Output the [X, Y] coordinate of the center of the cell containing the given text.  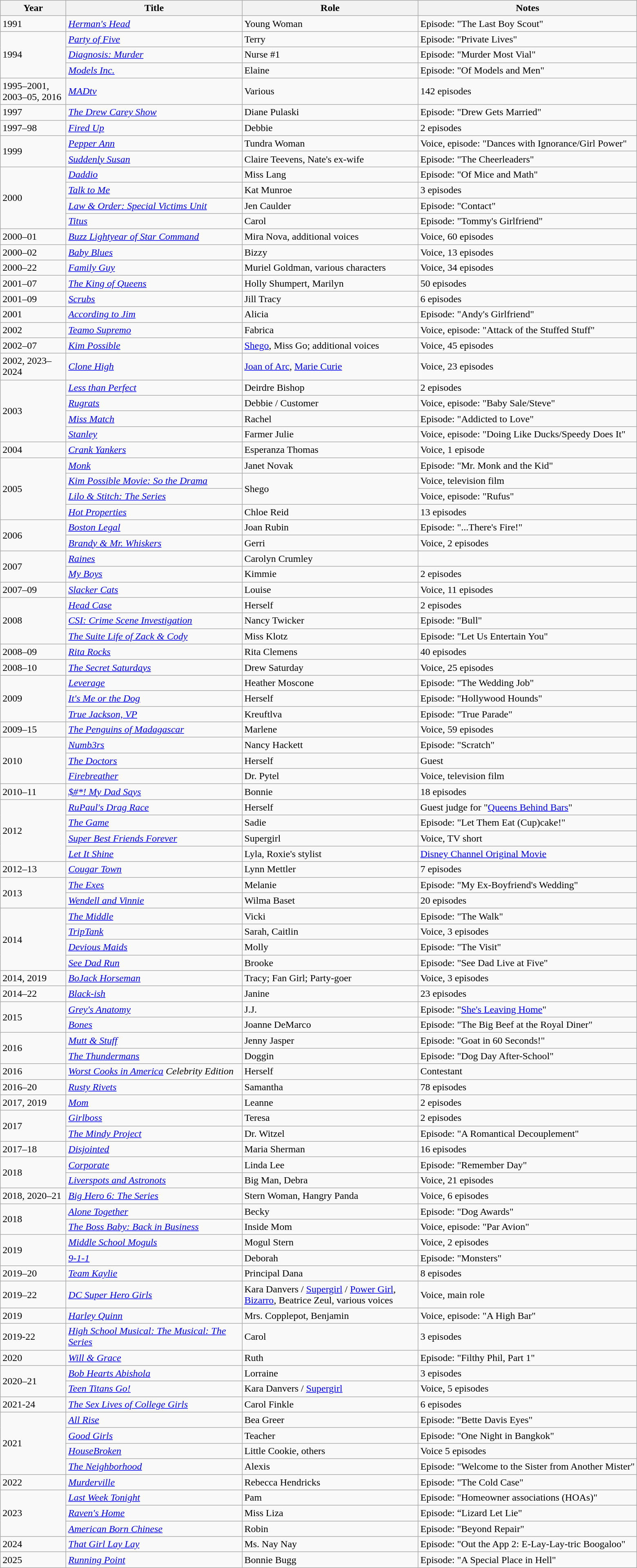
78 episodes [528, 1087]
Baby Blues [154, 252]
50 episodes [528, 283]
2018, 2020–21 [33, 1196]
Episode: "Drew Gets Married" [528, 112]
Voice, 13 episodes [528, 252]
According to Jim [154, 314]
Episode: "Homeowner associations (HOAs)" [528, 1498]
Tundra Woman [330, 143]
Kat Munroe [330, 190]
The Game [154, 823]
1997 [33, 112]
The Exes [154, 885]
Leanne [330, 1102]
All Rise [154, 1420]
2024 [33, 1544]
2001–09 [33, 299]
Rugrats [154, 403]
Muriel Goldman, various characters [330, 268]
Crank Yankers [154, 450]
Voice, TV short [528, 838]
Becky [330, 1212]
Team Kaylie [154, 1274]
2001–07 [33, 283]
2000–01 [33, 237]
Bonnie [330, 792]
23 episodes [528, 994]
Scrubs [154, 299]
Episode: "Goat in 60 Seconds!" [528, 1040]
Episode: "Scratch" [528, 745]
Stanley [154, 434]
Voice, episode: "Doing Like Ducks/Speedy Does It" [528, 434]
Nancy Hackett [330, 745]
Running Point [154, 1560]
Alicia [330, 314]
Nancy Twicker [330, 621]
Miss Lang [330, 174]
Lorraine [330, 1373]
Clone High [154, 367]
Episode: "Dog Day After-School" [528, 1056]
1995–2001, 2003–05, 2016 [33, 91]
2014–22 [33, 994]
2004 [33, 450]
2013 [33, 893]
Janine [330, 994]
Carol Finkle [330, 1404]
2010–11 [33, 792]
Role [330, 8]
See Dad Run [154, 962]
Voice, 25 episodes [528, 667]
Episode: "Filthy Phil, Part 1" [528, 1358]
Esperanza Thomas [330, 450]
The Boss Baby: Back in Business [154, 1227]
Episode: "Private Lives" [528, 39]
Episode: "My Ex-Boyfriend's Wedding" [528, 885]
Buzz Lightyear of Star Command [154, 237]
Alone Together [154, 1212]
Voice, main role [528, 1294]
Brooke [330, 962]
Nurse #1 [330, 55]
Teamo Supremo [154, 330]
Jenny Jasper [330, 1040]
Episode: "Andy's Girlfriend" [528, 314]
2000–02 [33, 252]
Voice, episode: "Baby Sale/Steve" [528, 403]
Episode: "The Cheerleaders" [528, 159]
The King of Queens [154, 283]
J.J. [330, 1009]
Deirdre Bishop [330, 388]
Last Week Tonight [154, 1498]
Big Hero 6: The Series [154, 1196]
Law & Order: Special Victims Unit [154, 205]
2002, 2023–2024 [33, 367]
20 episodes [528, 900]
Notes [528, 8]
Guest [528, 761]
142 episodes [528, 91]
Wilma Baset [330, 900]
Inside Mom [330, 1227]
Grey's Anatomy [154, 1009]
Voice, 5 episodes [528, 1389]
TripTank [154, 931]
Will & Grace [154, 1358]
2007 [33, 566]
Louise [330, 590]
2009–15 [33, 730]
RuPaul's Drag Race [154, 807]
Year [33, 8]
2023 [33, 1513]
Principal Dana [330, 1274]
Dr. Witzel [330, 1134]
2012 [33, 831]
Claire Teevens, Nate's ex-wife [330, 159]
2008 [33, 621]
2007–09 [33, 590]
Episode: “Lizard Let Lie" [528, 1513]
Head Case [154, 605]
Raven's Home [154, 1513]
Voice, episode: "Rufus" [528, 497]
Episode: "The Visit" [528, 947]
7 episodes [528, 869]
1999 [33, 151]
Episode: "Out the App 2: E-Lay-Lay-tric Boogaloo" [528, 1544]
2009 [33, 698]
Ruth [330, 1358]
Monk [154, 465]
2005 [33, 488]
2019-22 [33, 1337]
2022 [33, 1482]
Sarah, Caitlin [330, 931]
Episode: "The Wedding Job" [528, 683]
Episode: "Dog Awards" [528, 1212]
Episode: "Remember Day" [528, 1165]
Miss Klotz [330, 636]
Episode: "Hollywood Hounds" [528, 698]
Super Best Friends Forever [154, 838]
16 episodes [528, 1149]
Episode: "Murder Most Vial" [528, 55]
Talk to Me [154, 190]
Heather Moscone [330, 683]
Maria Sherman [330, 1149]
Bonnie Bugg [330, 1560]
Episode: "Welcome to the Sister from Another Mister" [528, 1466]
Jen Caulder [330, 205]
BoJack Horseman [154, 978]
Shego [330, 489]
2014 [33, 939]
$#*! My Dad Says [154, 792]
Voice, 11 episodes [528, 590]
The Middle [154, 916]
Episode: "Mr. Monk and the Kid" [528, 465]
Tracy; Fan Girl; Party-goer [330, 978]
American Born Chinese [154, 1529]
Mutt & Stuff [154, 1040]
Doggin [330, 1056]
Episode: "The Big Beef at the Royal Diner" [528, 1025]
Debbie / Customer [330, 403]
Mrs. Copplepot, Benjamin [330, 1316]
Teacher [330, 1435]
Episode: "True Parade" [528, 714]
The Drew Carey Show [154, 112]
Mogul Stern [330, 1243]
2014, 2019 [33, 978]
Voice, 21 episodes [528, 1180]
18 episodes [528, 792]
Melanie [330, 885]
Leverage [154, 683]
Episode: "The Walk" [528, 916]
Miss Liza [330, 1513]
Episode: "Addicted to Love" [528, 419]
Daddio [154, 174]
Episode: "See Dad Live at Five" [528, 962]
2016–20 [33, 1087]
My Boys [154, 574]
Mom [154, 1102]
Episode: "Monsters" [528, 1258]
Voice, episode: "A High Bar" [528, 1316]
Voice, 45 episodes [528, 345]
It's Me or the Dog [154, 698]
2010 [33, 761]
Voice, 23 episodes [528, 367]
That Girl Lay Lay [154, 1544]
Let It Shine [154, 854]
CSI: Crime Scene Investigation [154, 621]
Voice 5 episodes [528, 1451]
Episode: "Contact" [528, 205]
Episode: "Let Them Eat (Cup)cake!" [528, 823]
The Secret Saturdays [154, 667]
Drew Saturday [330, 667]
2020–21 [33, 1381]
1997–98 [33, 128]
Worst Cooks in America Celebrity Edition [154, 1071]
Rusty Rivets [154, 1087]
Big Man, Debra [330, 1180]
Sadie [330, 823]
2020 [33, 1358]
Episode: "Tommy's Girlfriend" [528, 221]
Fabrica [330, 330]
DC Super Hero Girls [154, 1294]
Episode: "Bull" [528, 621]
Kim Possible [154, 345]
Diane Pulaski [330, 112]
Corporate [154, 1165]
Kreuftlva [330, 714]
Suddenly Susan [154, 159]
Pepper Ann [154, 143]
Diagnosis: Murder [154, 55]
2008–09 [33, 652]
Middle School Moguls [154, 1243]
Chloe Reid [330, 512]
Brandy & Mr. Whiskers [154, 543]
Black-ish [154, 994]
Various [330, 91]
Slacker Cats [154, 590]
Young Woman [330, 24]
2002–07 [33, 345]
Good Girls [154, 1435]
2006 [33, 535]
Teen Titans Go! [154, 1389]
Carolyn Crumley [330, 559]
8 episodes [528, 1274]
Episode: "The Cold Case" [528, 1482]
Kimmie [330, 574]
2001 [33, 314]
9-1-1 [154, 1258]
Gerri [330, 543]
High School Musical: The Musical: The Series [154, 1337]
Episode: "Bette Davis Eyes" [528, 1420]
13 episodes [528, 512]
The Penguins of Madagascar [154, 730]
Voice, episode: "Par Avion" [528, 1227]
2003 [33, 411]
Shego, Miss Go; additional voices [330, 345]
2000–22 [33, 268]
Elaine [330, 70]
Voice, 59 episodes [528, 730]
Rachel [330, 419]
Farmer Julie [330, 434]
2000 [33, 198]
Joan of Arc, Marie Curie [330, 367]
Guest judge for "Queens Behind Bars" [528, 807]
Voice, 60 episodes [528, 237]
2015 [33, 1017]
Lyla, Roxie's stylist [330, 854]
Joanne DeMarco [330, 1025]
Little Cookie, others [330, 1451]
Raines [154, 559]
Joan Rubin [330, 528]
Jill Tracy [330, 299]
Linda Lee [330, 1165]
The Thundermans [154, 1056]
40 episodes [528, 652]
Samantha [330, 1087]
Episode: "One Night in Bangkok" [528, 1435]
Episode: "The Last Boy Scout" [528, 24]
Episode: "...There's Fire!" [528, 528]
Bea Greer [330, 1420]
2025 [33, 1560]
Family Guy [154, 268]
Contestant [528, 1071]
The Doctors [154, 761]
Murderville [154, 1482]
Party of Five [154, 39]
2019–20 [33, 1274]
Lynn Mettler [330, 869]
2021 [33, 1443]
2017 [33, 1126]
Devious Maids [154, 947]
Dr. Pytel [330, 776]
Less than Perfect [154, 388]
2021-24 [33, 1404]
Deborah [330, 1258]
Marlene [330, 730]
Numb3rs [154, 745]
Hot Properties [154, 512]
Ms. Nay Nay [330, 1544]
1991 [33, 24]
Firebreather [154, 776]
2012–13 [33, 869]
Episode: "A Romantical Decouplement" [528, 1134]
Episode: "Let Us Entertain You" [528, 636]
Mira Nova, additional voices [330, 237]
Kim Possible Movie: So the Drama [154, 481]
Episode: "A Special Place in Hell" [528, 1560]
Holly Shumpert, Marilyn [330, 283]
2008–10 [33, 667]
2017–18 [33, 1149]
Janet Novak [330, 465]
Supergirl [330, 838]
The Mindy Project [154, 1134]
Bones [154, 1025]
Girlboss [154, 1118]
Rita Rocks [154, 652]
1994 [33, 55]
Voice, 6 episodes [528, 1196]
The Neighborhood [154, 1466]
Herman's Head [154, 24]
Vicki [330, 916]
Alexis [330, 1466]
Lilo & Stitch: The Series [154, 497]
Molly [330, 947]
Kara Danvers / Supergirl [330, 1389]
Bob Hearts Abishola [154, 1373]
Boston Legal [154, 528]
Episode: "She's Leaving Home" [528, 1009]
HouseBroken [154, 1451]
The Sex Lives of College Girls [154, 1404]
True Jackson, VP [154, 714]
The Suite Life of Zack & Cody [154, 636]
Voice, episode: "Dances with Ignorance/Girl Power" [528, 143]
Disney Channel Original Movie [528, 854]
Harley Quinn [154, 1316]
Episode: "Of Models and Men" [528, 70]
Miss Match [154, 419]
Disjointed [154, 1149]
2002 [33, 330]
Titus [154, 221]
Teresa [330, 1118]
2017, 2019 [33, 1102]
Cougar Town [154, 869]
Wendell and Vinnie [154, 900]
Robin [330, 1529]
Liverspots and Astronots [154, 1180]
Voice, 1 episode [528, 450]
Voice, episode: "Attack of the Stuffed Stuff" [528, 330]
Rebecca Hendricks [330, 1482]
Episode: "Of Mice and Math" [528, 174]
Rita Clemens [330, 652]
Debbie [330, 128]
2019–22 [33, 1294]
Fired Up [154, 128]
Models Inc. [154, 70]
Bizzy [330, 252]
Title [154, 8]
Stern Woman, Hangry Panda [330, 1196]
Voice, 34 episodes [528, 268]
Kara Danvers / Supergirl / Power Girl, Bizarro, Beatrice Zeul, various voices [330, 1294]
Episode: "Beyond Repair" [528, 1529]
MADtv [154, 91]
Pam [330, 1498]
Terry [330, 39]
